Find where the given text appears and provide that cell's center as (x, y) coordinate. 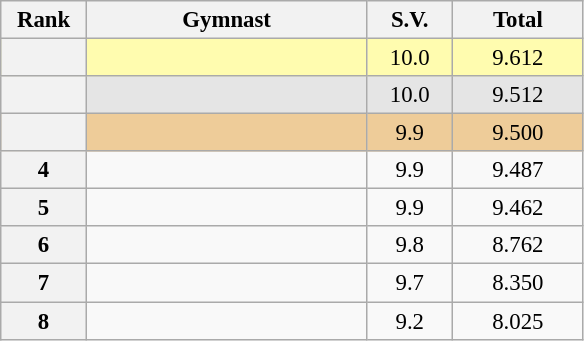
9.8 (410, 245)
9.487 (518, 170)
Rank (44, 20)
7 (44, 283)
4 (44, 170)
8.025 (518, 321)
5 (44, 208)
9.512 (518, 95)
9.612 (518, 58)
9.462 (518, 208)
Total (518, 20)
6 (44, 245)
9.500 (518, 133)
9.2 (410, 321)
8 (44, 321)
8.762 (518, 245)
9.7 (410, 283)
Gymnast (226, 20)
8.350 (518, 283)
S.V. (410, 20)
